For the text-containing cell, return its midpoint in [X, Y] coordinate format. 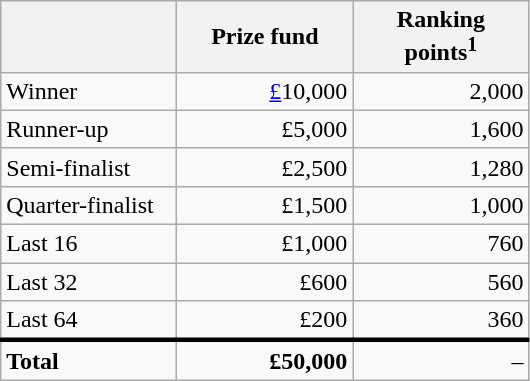
560 [441, 282]
760 [441, 244]
Last 16 [89, 244]
– [441, 360]
£1,000 [265, 244]
Ranking points1 [441, 37]
£50,000 [265, 360]
£1,500 [265, 205]
Last 64 [89, 321]
£600 [265, 282]
Semi-finalist [89, 167]
Prize fund [265, 37]
1,600 [441, 129]
2,000 [441, 91]
1,000 [441, 205]
£10,000 [265, 91]
360 [441, 321]
Runner-up [89, 129]
£2,500 [265, 167]
£5,000 [265, 129]
Quarter-finalist [89, 205]
Winner [89, 91]
1,280 [441, 167]
Last 32 [89, 282]
£200 [265, 321]
Total [89, 360]
